Scan for the cell matching the given text and deliver its (x, y) coordinate at center. 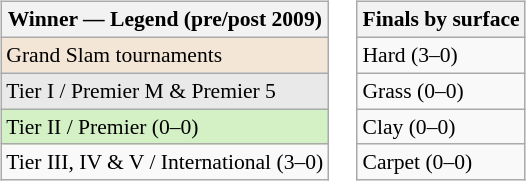
Winner — Legend (pre/post 2009) (164, 20)
Grand Slam tournaments (164, 55)
Hard (3–0) (440, 55)
Tier I / Premier M & Premier 5 (164, 91)
Finals by surface (440, 20)
Grass (0–0) (440, 91)
Tier III, IV & V / International (3–0) (164, 162)
Tier II / Premier (0–0) (164, 127)
Clay (0–0) (440, 127)
Carpet (0–0) (440, 162)
